For the text-containing cell, return its midpoint in (X, Y) coordinate format. 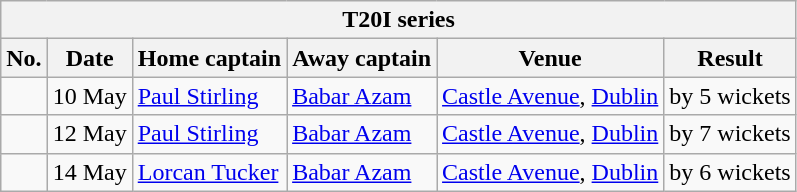
12 May (90, 134)
14 May (90, 172)
Lorcan Tucker (209, 172)
T20I series (398, 20)
by 7 wickets (730, 134)
Result (730, 58)
10 May (90, 96)
by 6 wickets (730, 172)
No. (24, 58)
Away captain (362, 58)
by 5 wickets (730, 96)
Venue (550, 58)
Home captain (209, 58)
Date (90, 58)
